Determine the (X, Y) coordinate at the center of the cell enclosing the given text.  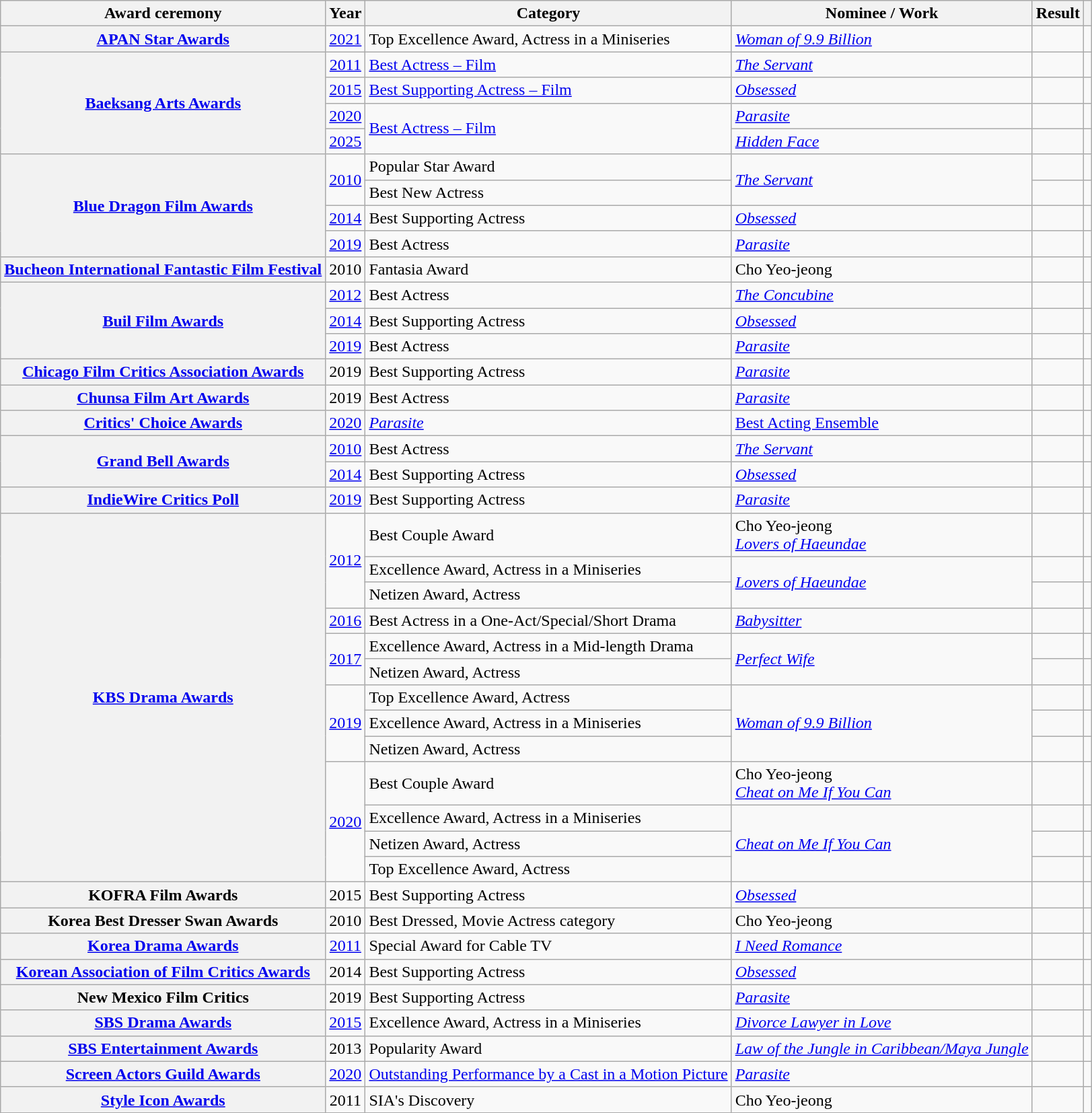
Korean Association of Film Critics Awards (163, 972)
Cho Yeo-jeong Cheat on Me If You Can (881, 783)
Cheat on Me If You Can (881, 844)
APAN Star Awards (163, 39)
Hidden Face (881, 141)
Popular Star Award (548, 167)
Critics' Choice Awards (163, 423)
Excellence Award, Actress in a Mid-length Drama (548, 646)
Best Actress in a One-Act/Special/Short Drama (548, 620)
Chicago Film Critics Association Awards (163, 372)
2013 (346, 1048)
New Mexico Film Critics (163, 997)
KOFRA Film Awards (163, 895)
Best Dressed, Movie Actress category (548, 921)
Result (1058, 13)
2025 (346, 141)
Baeksang Arts Awards (163, 103)
Buil Film Awards (163, 320)
Chunsa Film Art Awards (163, 398)
SIA's Discovery (548, 1100)
Bucheon International Fantastic Film Festival (163, 269)
Top Excellence Award, Actress in a Miniseries (548, 39)
Screen Actors Guild Awards (163, 1074)
Perfect Wife (881, 659)
Outstanding Performance by a Cast in a Motion Picture (548, 1074)
Korea Best Dresser Swan Awards (163, 921)
2016 (346, 620)
Nominee / Work (881, 13)
Best New Actress (548, 192)
Divorce Lawyer in Love (881, 1023)
The Concubine (881, 295)
I Need Romance (881, 946)
2017 (346, 659)
IndieWire Critics Poll (163, 500)
Popularity Award (548, 1048)
Award ceremony (163, 13)
Lovers of Haeundae (881, 582)
Best Acting Ensemble (881, 423)
KBS Drama Awards (163, 697)
Blue Dragon Film Awards (163, 205)
Best Supporting Actress – Film (548, 90)
2021 (346, 39)
Law of the Jungle in Caribbean/Maya Jungle (881, 1048)
Cho Yeo-jeong Lovers of Haeundae (881, 534)
SBS Drama Awards (163, 1023)
Year (346, 13)
Babysitter (881, 620)
Grand Bell Awards (163, 462)
Category (548, 13)
Special Award for Cable TV (548, 946)
Style Icon Awards (163, 1100)
Korea Drama Awards (163, 946)
SBS Entertainment Awards (163, 1048)
Fantasia Award (548, 269)
